Pinpoint the cell where the given text exists, returning its (x, y) midpoint coordinate. 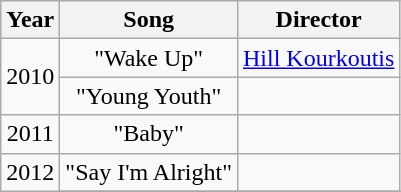
"Wake Up" (149, 58)
"Say I'm Alright" (149, 172)
2011 (30, 134)
Hill Kourkoutis (318, 58)
Year (30, 20)
Song (149, 20)
"Baby" (149, 134)
"Young Youth" (149, 96)
2012 (30, 172)
Director (318, 20)
2010 (30, 77)
